Scan for the cell matching the given text and deliver its [x, y] coordinate at center. 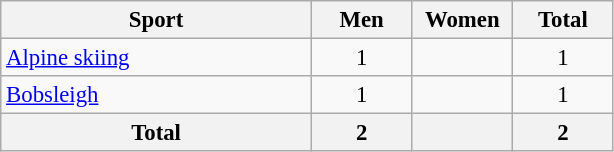
Women [462, 20]
Men [362, 20]
Sport [156, 20]
Bobsleigh [156, 95]
Alpine skiing [156, 58]
